From the cell containing the given text, extract its center point as (X, Y) coordinate. 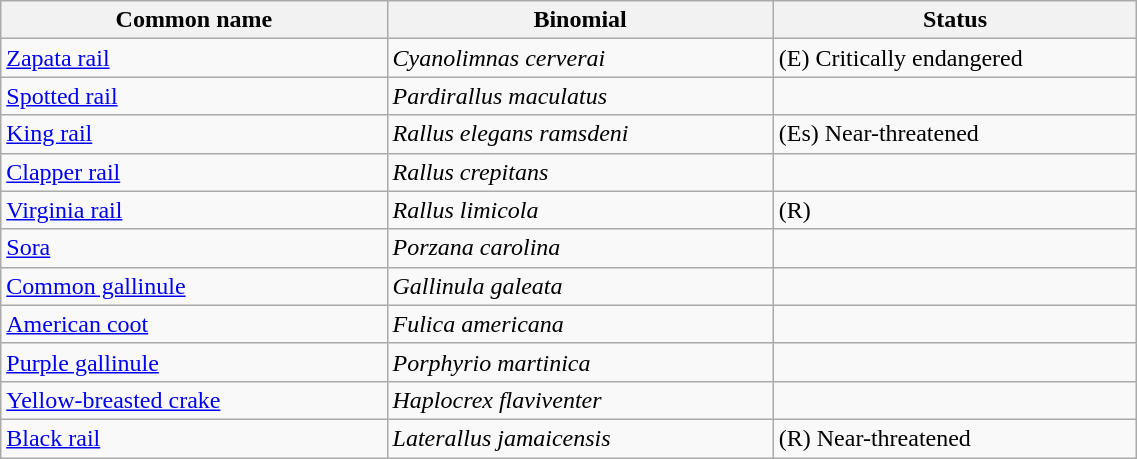
Clapper rail (194, 172)
Common gallinule (194, 286)
King rail (194, 134)
Rallus crepitans (580, 172)
Rallus limicola (580, 210)
(Es) Near-threatened (955, 134)
Cyanolimnas cerverai (580, 58)
Rallus elegans ramsdeni (580, 134)
Zapata rail (194, 58)
Status (955, 20)
(R) Near-threatened (955, 438)
Sora (194, 248)
Pardirallus maculatus (580, 96)
Fulica americana (580, 324)
Gallinula galeata (580, 286)
Binomial (580, 20)
Porphyrio martinica (580, 362)
Spotted rail (194, 96)
Yellow-breasted crake (194, 400)
Black rail (194, 438)
Virginia rail (194, 210)
Porzana carolina (580, 248)
(R) (955, 210)
Common name (194, 20)
(E) Critically endangered (955, 58)
American coot (194, 324)
Laterallus jamaicensis (580, 438)
Purple gallinule (194, 362)
Haplocrex flaviventer (580, 400)
